Extract the [x, y] coordinate from the center of the cell holding the provided text.  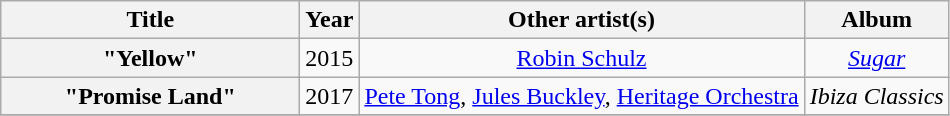
Sugar [876, 58]
Ibiza Classics [876, 96]
Other artist(s) [582, 20]
Robin Schulz [582, 58]
Pete Tong, Jules Buckley, Heritage Orchestra [582, 96]
Album [876, 20]
"Yellow" [150, 58]
"Promise Land" [150, 96]
Year [330, 20]
2015 [330, 58]
2017 [330, 96]
Title [150, 20]
